Locate the cell with the specified text and output its [x, y] center coordinate. 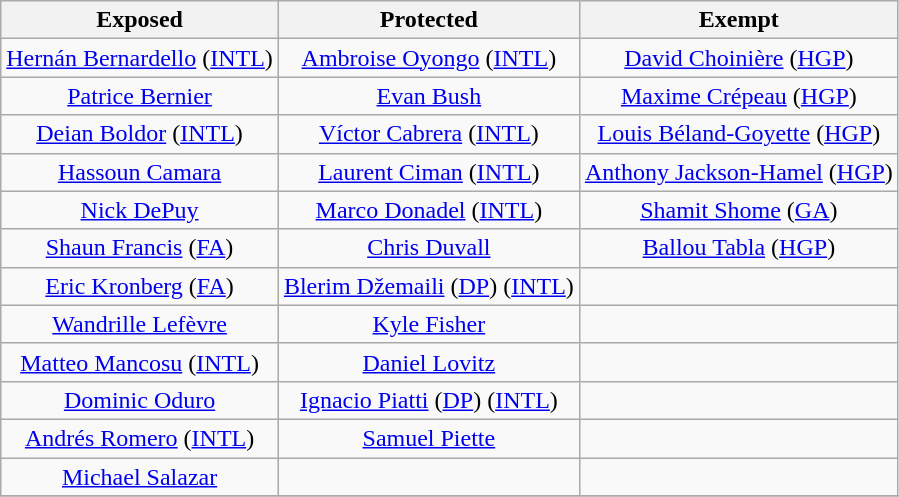
Eric Kronberg (FA) [140, 286]
Samuel Piette [428, 438]
Maxime Crépeau (HGP) [738, 96]
Louis Béland-Goyette (HGP) [738, 134]
Chris Duvall [428, 248]
Daniel Lovitz [428, 362]
Víctor Cabrera (INTL) [428, 134]
Matteo Mancosu (INTL) [140, 362]
Evan Bush [428, 96]
Wandrille Lefèvre [140, 324]
Ballou Tabla (HGP) [738, 248]
Andrés Romero (INTL) [140, 438]
Protected [428, 20]
Ignacio Piatti (DP) (INTL) [428, 400]
Exempt [738, 20]
Hernán Bernardello (INTL) [140, 58]
Michael Salazar [140, 477]
Patrice Bernier [140, 96]
Hassoun Camara [140, 172]
Marco Donadel (INTL) [428, 210]
Laurent Ciman (INTL) [428, 172]
Shamit Shome (GA) [738, 210]
Kyle Fisher [428, 324]
Shaun Francis (FA) [140, 248]
Deian Boldor (INTL) [140, 134]
David Choinière (HGP) [738, 58]
Nick DePuy [140, 210]
Dominic Oduro [140, 400]
Ambroise Oyongo (INTL) [428, 58]
Anthony Jackson-Hamel (HGP) [738, 172]
Exposed [140, 20]
Blerim Džemaili (DP) (INTL) [428, 286]
